Detect which cell encompasses the target text, then output its [X, Y] center coordinate. 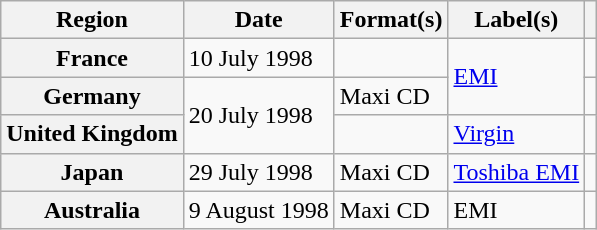
United Kingdom [92, 134]
Toshiba EMI [516, 172]
Region [92, 20]
Virgin [516, 134]
Germany [92, 96]
Date [258, 20]
Australia [92, 210]
Label(s) [516, 20]
29 July 1998 [258, 172]
20 July 1998 [258, 115]
France [92, 58]
10 July 1998 [258, 58]
Japan [92, 172]
9 August 1998 [258, 210]
Format(s) [391, 20]
